Determine the [X, Y] coordinate at the center of the cell enclosing the given text.  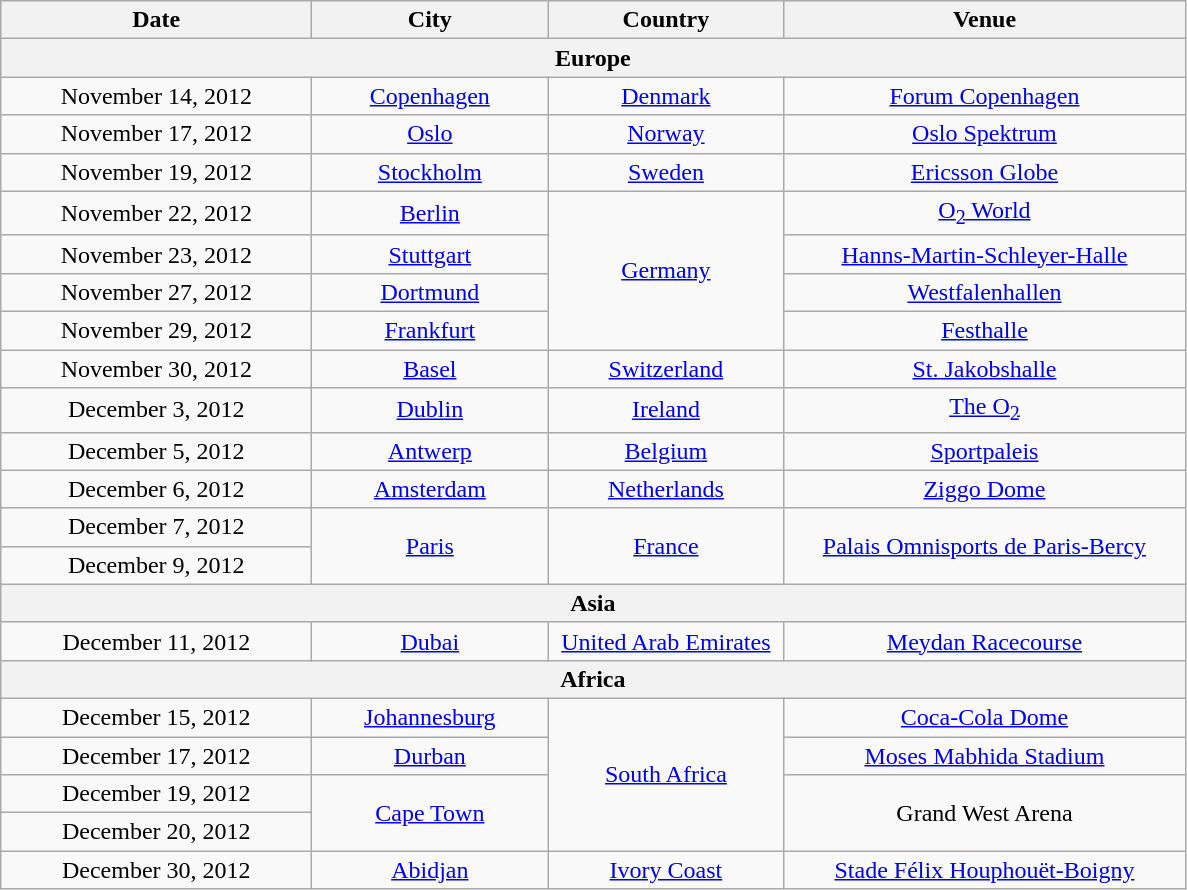
Denmark [666, 96]
November 30, 2012 [156, 369]
November 19, 2012 [156, 172]
Oslo [430, 134]
Forum Copenhagen [984, 96]
Meydan Racecourse [984, 641]
O2 World [984, 213]
Netherlands [666, 489]
December 17, 2012 [156, 755]
France [666, 546]
December 7, 2012 [156, 527]
The O2 [984, 410]
December 30, 2012 [156, 870]
City [430, 20]
November 29, 2012 [156, 331]
Asia [593, 603]
Palais Omnisports de Paris-Bercy [984, 546]
Ericsson Globe [984, 172]
Stockholm [430, 172]
Festhalle [984, 331]
Dortmund [430, 292]
November 23, 2012 [156, 254]
Grand West Arena [984, 813]
Africa [593, 679]
Oslo Spektrum [984, 134]
Johannesburg [430, 717]
November 17, 2012 [156, 134]
Hanns-Martin-Schleyer-Halle [984, 254]
Frankfurt [430, 331]
Stuttgart [430, 254]
November 22, 2012 [156, 213]
December 11, 2012 [156, 641]
November 14, 2012 [156, 96]
December 5, 2012 [156, 451]
Date [156, 20]
Moses Mabhida Stadium [984, 755]
Ivory Coast [666, 870]
Durban [430, 755]
Abidjan [430, 870]
November 27, 2012 [156, 292]
December 3, 2012 [156, 410]
Switzerland [666, 369]
Coca-Cola Dome [984, 717]
Berlin [430, 213]
Venue [984, 20]
Germany [666, 270]
Basel [430, 369]
Paris [430, 546]
December 15, 2012 [156, 717]
Europe [593, 58]
Stade Félix Houphouët-Boigny [984, 870]
St. Jakobshalle [984, 369]
Dublin [430, 410]
Norway [666, 134]
South Africa [666, 774]
Dubai [430, 641]
Ireland [666, 410]
December 6, 2012 [156, 489]
United Arab Emirates [666, 641]
Belgium [666, 451]
December 20, 2012 [156, 832]
Sweden [666, 172]
December 19, 2012 [156, 794]
December 9, 2012 [156, 565]
Country [666, 20]
Ziggo Dome [984, 489]
Westfalenhallen [984, 292]
Amsterdam [430, 489]
Antwerp [430, 451]
Sportpaleis [984, 451]
Copenhagen [430, 96]
Cape Town [430, 813]
